Capture the cell that displays the provided text and extract its (x, y) central coordinate. 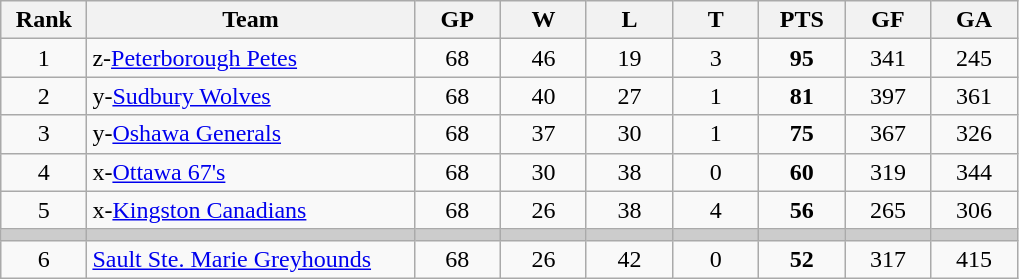
y-Oshawa Generals (250, 134)
361 (974, 96)
81 (802, 96)
z-Peterborough Petes (250, 58)
317 (888, 259)
56 (802, 210)
367 (888, 134)
6 (44, 259)
x-Ottawa 67's (250, 172)
GP (457, 20)
75 (802, 134)
Sault Ste. Marie Greyhounds (250, 259)
2 (44, 96)
L (629, 20)
5 (44, 210)
GF (888, 20)
245 (974, 58)
306 (974, 210)
37 (543, 134)
319 (888, 172)
95 (802, 58)
52 (802, 259)
341 (888, 58)
344 (974, 172)
415 (974, 259)
46 (543, 58)
326 (974, 134)
GA (974, 20)
x-Kingston Canadians (250, 210)
60 (802, 172)
Rank (44, 20)
Team (250, 20)
40 (543, 96)
27 (629, 96)
T (716, 20)
397 (888, 96)
W (543, 20)
42 (629, 259)
PTS (802, 20)
y-Sudbury Wolves (250, 96)
265 (888, 210)
19 (629, 58)
